Determine the [X, Y] coordinate at the center of the cell enclosing the given text.  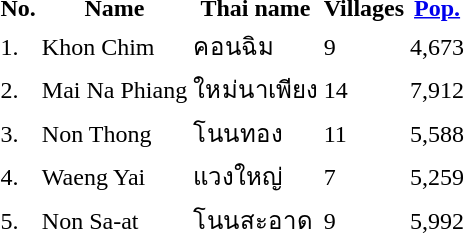
ใหม่นาเพียง [256, 90]
Mai Na Phiang [114, 90]
14 [364, 90]
7 [364, 176]
Non Thong [114, 133]
Khon Chim [114, 46]
Waeng Yai [114, 176]
แวงใหญ่ [256, 176]
11 [364, 133]
9 [364, 46]
โนนทอง [256, 133]
คอนฉิม [256, 46]
